Capture the cell that displays the provided text and extract its [x, y] central coordinate. 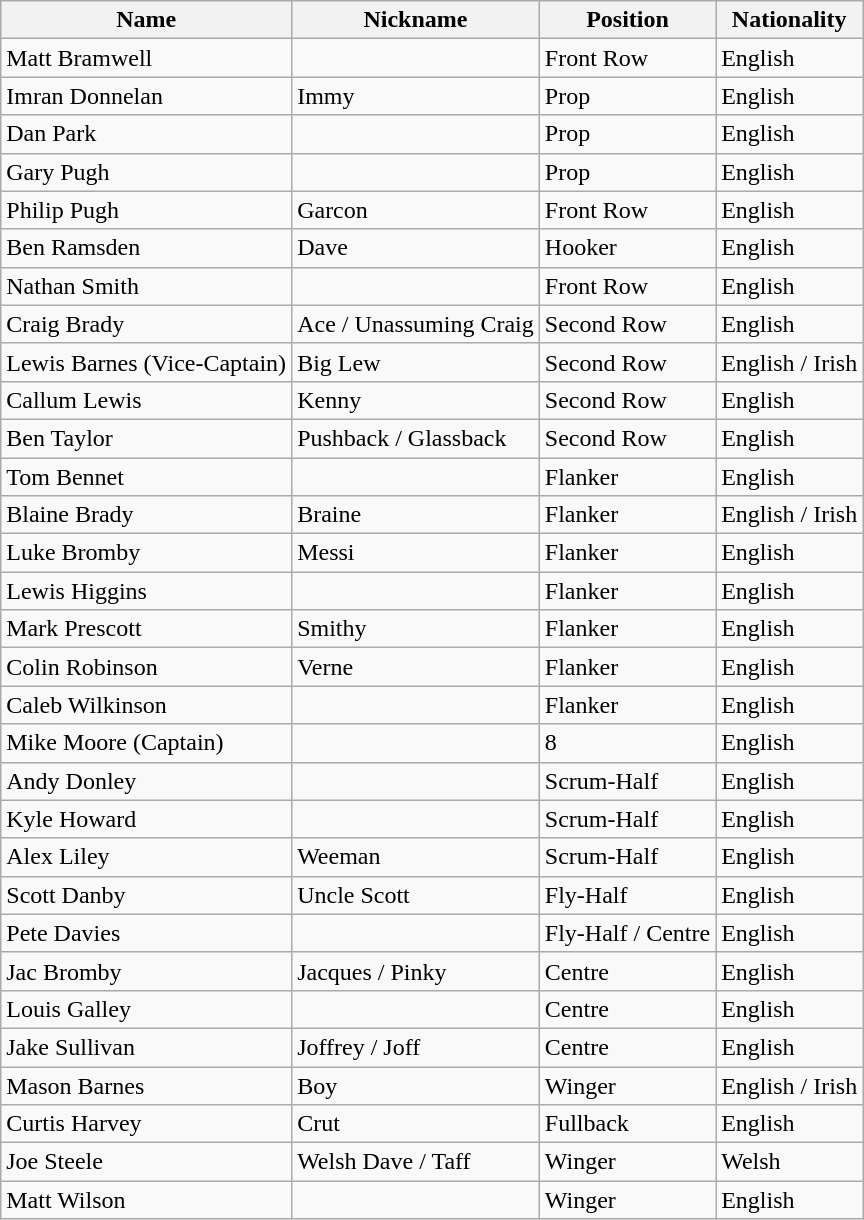
Callum Lewis [146, 400]
Smithy [416, 629]
Dave [416, 248]
Nathan Smith [146, 286]
Position [627, 20]
Welsh [790, 1162]
Jake Sullivan [146, 1047]
Braine [416, 515]
Alex Liley [146, 857]
Louis Galley [146, 1009]
Joffrey / Joff [416, 1047]
Uncle Scott [416, 895]
Messi [416, 553]
Welsh Dave / Taff [416, 1162]
Fullback [627, 1124]
Joe Steele [146, 1162]
Dan Park [146, 134]
Matt Bramwell [146, 58]
Ben Taylor [146, 438]
Fly-Half [627, 895]
Ben Ramsden [146, 248]
Tom Bennet [146, 477]
Gary Pugh [146, 172]
Boy [416, 1085]
Name [146, 20]
Crut [416, 1124]
Caleb Wilkinson [146, 705]
Scott Danby [146, 895]
Weeman [416, 857]
Pete Davies [146, 933]
Philip Pugh [146, 210]
Nationality [790, 20]
Nickname [416, 20]
Mason Barnes [146, 1085]
8 [627, 743]
Kenny [416, 400]
Immy [416, 96]
Colin Robinson [146, 667]
Jacques / Pinky [416, 971]
Verne [416, 667]
Pushback / Glassback [416, 438]
Andy Donley [146, 781]
Craig Brady [146, 324]
Kyle Howard [146, 819]
Luke Bromby [146, 553]
Mark Prescott [146, 629]
Jac Bromby [146, 971]
Hooker [627, 248]
Curtis Harvey [146, 1124]
Lewis Barnes (Vice-Captain) [146, 362]
Big Lew [416, 362]
Garcon [416, 210]
Ace / Unassuming Craig [416, 324]
Mike Moore (Captain) [146, 743]
Fly-Half / Centre [627, 933]
Lewis Higgins [146, 591]
Imran Donnelan [146, 96]
Matt Wilson [146, 1200]
Blaine Brady [146, 515]
